From the cell containing the given text, extract its center point as [x, y] coordinate. 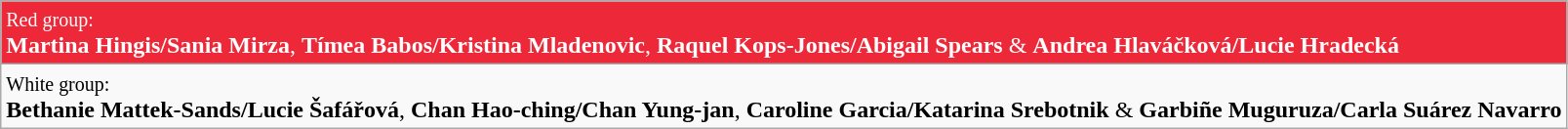
Red group:Martina Hingis/Sania Mirza, Tímea Babos/Kristina Mladenovic, Raquel Kops-Jones/Abigail Spears & Andrea Hlaváčková/Lucie Hradecká [784, 33]
